Find where the given text appears and provide that cell's center as (x, y) coordinate. 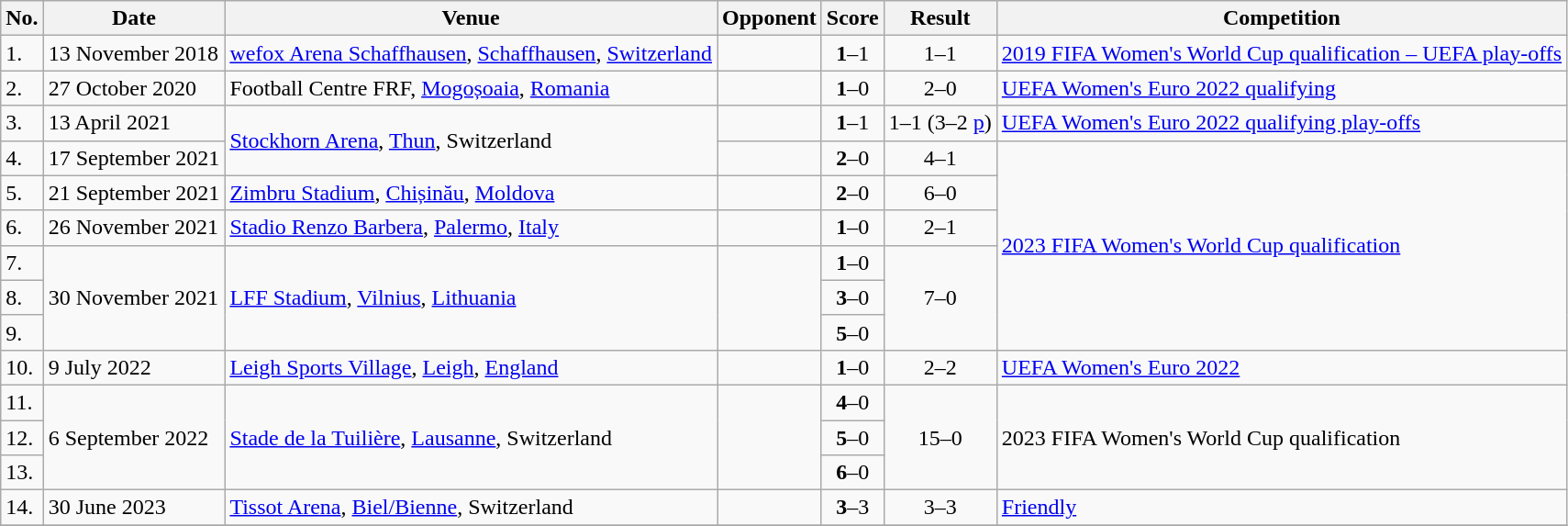
26 November 2021 (134, 228)
8. (22, 297)
9. (22, 332)
1. (22, 53)
2–2 (940, 367)
Friendly (1281, 508)
Leigh Sports Village, Leigh, England (472, 367)
UEFA Women's Euro 2022 qualifying (1281, 88)
UEFA Women's Euro 2022 (1281, 367)
Zimbru Stadium, Chișinău, Moldova (472, 193)
4–0 (852, 402)
Stockhorn Arena, Thun, Switzerland (472, 140)
No. (22, 18)
Score (852, 18)
wefox Arena Schaffhausen, Schaffhausen, Switzerland (472, 53)
15–0 (940, 437)
7–0 (940, 297)
5. (22, 193)
Venue (472, 18)
7. (22, 263)
1–1 (3–2 p) (940, 123)
Stadio Renzo Barbera, Palermo, Italy (472, 228)
Opponent (770, 18)
9 July 2022 (134, 367)
2019 FIFA Women's World Cup qualification – UEFA play-offs (1281, 53)
10. (22, 367)
13 November 2018 (134, 53)
UEFA Women's Euro 2022 qualifying play-offs (1281, 123)
3–0 (852, 297)
4. (22, 158)
6 September 2022 (134, 437)
Competition (1281, 18)
3. (22, 123)
Result (940, 18)
2. (22, 88)
11. (22, 402)
2–1 (940, 228)
6. (22, 228)
13. (22, 473)
30 June 2023 (134, 508)
12. (22, 438)
Tissot Arena, Biel/Bienne, Switzerland (472, 508)
Football Centre FRF, Mogoșoaia, Romania (472, 88)
30 November 2021 (134, 297)
13 April 2021 (134, 123)
Stade de la Tuilière, Lausanne, Switzerland (472, 437)
4–1 (940, 158)
LFF Stadium, Vilnius, Lithuania (472, 297)
17 September 2021 (134, 158)
21 September 2021 (134, 193)
14. (22, 508)
Date (134, 18)
27 October 2020 (134, 88)
